Search for the cell housing the specified text and yield its [X, Y] center coordinate. 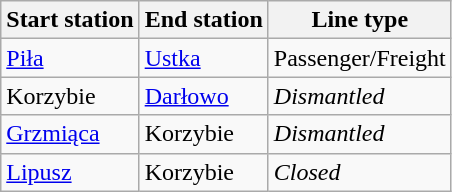
Closed [360, 172]
Ustka [204, 58]
Passenger/Freight [360, 58]
Start station [70, 20]
Grzmiąca [70, 134]
End station [204, 20]
Lipusz [70, 172]
Piła [70, 58]
Line type [360, 20]
Darłowo [204, 96]
